Return (x, y) of the center of cell containing provided text 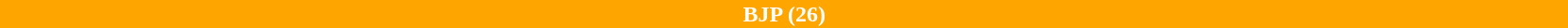
BJP (26) (784, 14)
